Extract the [x, y] coordinate from the center of the cell holding the provided text.  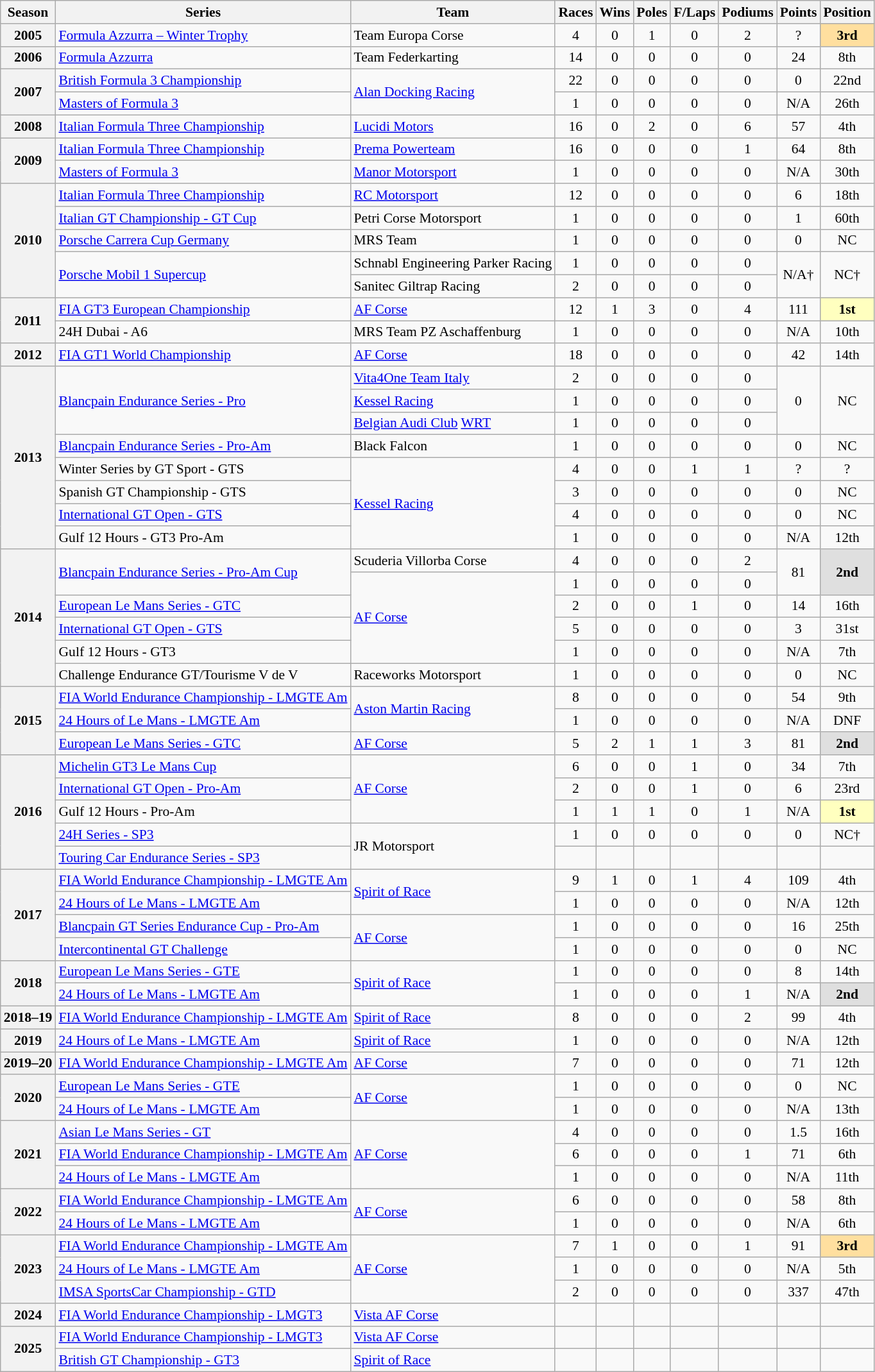
Blancpain Endurance Series - Pro [203, 400]
60th [847, 218]
Blancpain Endurance Series - Pro-Am Cup [203, 572]
22 [575, 81]
2016 [28, 812]
Porsche Carrera Cup Germany [203, 241]
9 [575, 881]
2018 [28, 983]
British Formula 3 Championship [203, 81]
Races [575, 12]
2009 [28, 160]
2005 [28, 35]
58 [799, 1201]
2014 [28, 618]
N/A† [799, 275]
23rd [847, 789]
Porsche Mobil 1 Supercup [203, 275]
Blancpain GT Series Endurance Cup - Pro-Am [203, 926]
FIA GT3 European Championship [203, 309]
Scuderia Villorba Corse [453, 561]
47th [847, 1292]
Sanitec Giltrap Racing [453, 287]
MRS Team [453, 241]
2017 [28, 915]
1.5 [799, 1132]
2020 [28, 1098]
Belgian Audi Club WRT [453, 423]
64 [799, 149]
24 [799, 58]
International GT Open - Pro-Am [203, 789]
2015 [28, 721]
111 [799, 309]
Blancpain Endurance Series - Pro-Am [203, 446]
13th [847, 1109]
22nd [847, 81]
IMSA SportsCar Championship - GTD [203, 1292]
Series [203, 12]
Michelin GT3 Le Mans Cup [203, 766]
JR Motorsport [453, 847]
Lucidi Motors [453, 126]
Winter Series by GT Sport - GTS [203, 470]
109 [799, 881]
Team Europa Corse [453, 35]
Petri Corse Motorsport [453, 218]
2019 [28, 1040]
26th [847, 104]
Vita4One Team Italy [453, 378]
337 [799, 1292]
RC Motorsport [453, 195]
42 [799, 355]
2021 [28, 1155]
2011 [28, 321]
Alan Docking Racing [453, 92]
Challenge Endurance GT/Tourisme V de V [203, 675]
2006 [28, 58]
Black Falcon [453, 446]
34 [799, 766]
2022 [28, 1212]
10th [847, 332]
11th [847, 1178]
Formula Azzurra [203, 58]
24H Series - SP3 [203, 835]
9th [847, 698]
Poles [652, 12]
Gulf 12 Hours - GT3 [203, 652]
30th [847, 173]
24H Dubai - A6 [203, 332]
Touring Car Endurance Series - SP3 [203, 858]
Position [847, 12]
Season [28, 12]
Italian GT Championship - GT Cup [203, 218]
Asian Le Mans Series - GT [203, 1132]
Gulf 12 Hours - Pro-Am [203, 812]
25th [847, 926]
5th [847, 1269]
31st [847, 629]
Podiums [748, 12]
Prema Powerteam [453, 149]
18 [575, 355]
Intercontinental GT Challenge [203, 949]
2012 [28, 355]
2010 [28, 241]
Wins [615, 12]
Team [453, 12]
2018–19 [28, 1018]
2019–20 [28, 1063]
2007 [28, 92]
2024 [28, 1315]
2023 [28, 1269]
2008 [28, 126]
Points [799, 12]
2025 [28, 1348]
Schnabl Engineering Parker Racing [453, 264]
FIA GT1 World Championship [203, 355]
54 [799, 698]
MRS Team PZ Aschaffenburg [453, 332]
91 [799, 1246]
Spanish GT Championship - GTS [203, 492]
F/Laps [694, 12]
Team Federkarting [453, 58]
Gulf 12 Hours - GT3 Pro-Am [203, 538]
British GT Championship - GT3 [203, 1360]
2013 [28, 458]
Formula Azzurra – Winter Trophy [203, 35]
57 [799, 126]
Aston Martin Racing [453, 709]
Raceworks Motorsport [453, 675]
99 [799, 1018]
DNF [847, 721]
Manor Motorsport [453, 173]
18th [847, 195]
